Search for the cell housing the specified text and yield its [x, y] center coordinate. 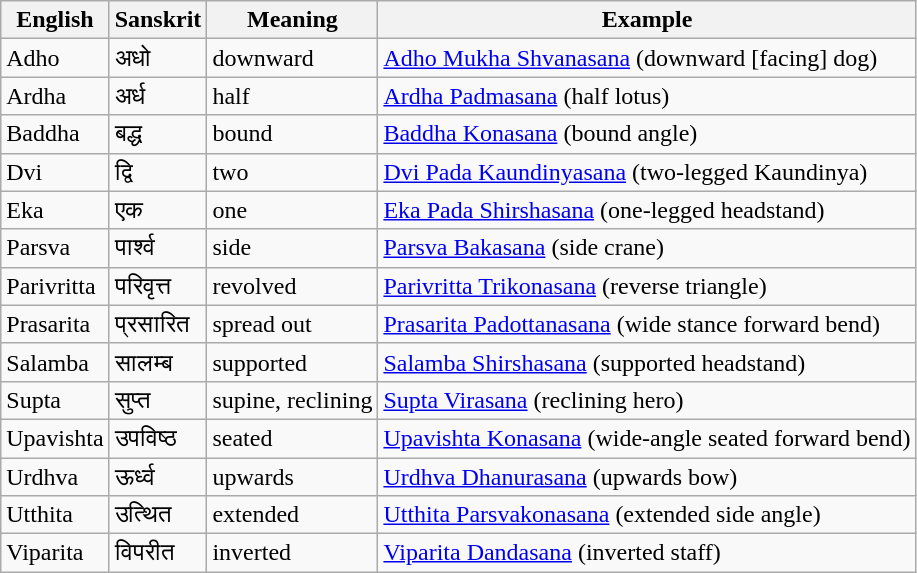
supine, reclining [292, 400]
side [292, 248]
द्वि [158, 172]
उत्थित [158, 515]
Urdhva Dhanurasana (upwards bow) [647, 477]
Adho [55, 58]
Sanskrit [158, 20]
सुप्त [158, 400]
सालम्ब [158, 362]
Parivritta Trikonasana (reverse triangle) [647, 286]
एक [158, 210]
Supta Virasana (reclining hero) [647, 400]
Dvi [55, 172]
English [55, 20]
Utthita Parsvakonasana (extended side angle) [647, 515]
पार्श्व [158, 248]
Ardha [55, 96]
उपविष्ठ [158, 438]
spread out [292, 324]
one [292, 210]
Parsva [55, 248]
Example [647, 20]
अर्ध [158, 96]
bound [292, 134]
revolved [292, 286]
inverted [292, 553]
Baddha [55, 134]
upwards [292, 477]
two [292, 172]
Dvi Pada Kaundinyasana (two-legged Kaundinya) [647, 172]
seated [292, 438]
Eka [55, 210]
Supta [55, 400]
विपरीत [158, 553]
प्रसारित [158, 324]
half [292, 96]
Salamba Shirshasana (supported headstand) [647, 362]
Upavishta [55, 438]
अधो [158, 58]
Adho Mukha Shvanasana (downward [facing] dog) [647, 58]
downward [292, 58]
बद्ध [158, 134]
Meaning [292, 20]
Parivritta [55, 286]
Urdhva [55, 477]
Prasarita [55, 324]
ऊर्ध्व [158, 477]
Parsva Bakasana (side crane) [647, 248]
Prasarita Padottanasana (wide stance forward bend) [647, 324]
Viparita [55, 553]
Ardha Padmasana (half lotus) [647, 96]
Viparita Dandasana (inverted staff) [647, 553]
Salamba [55, 362]
Eka Pada Shirshasana (one-legged headstand) [647, 210]
Utthita [55, 515]
Baddha Konasana (bound angle) [647, 134]
extended [292, 515]
supported [292, 362]
परिवृत्त [158, 286]
Upavishta Konasana (wide-angle seated forward bend) [647, 438]
